Capture the cell that displays the provided text and extract its [x, y] central coordinate. 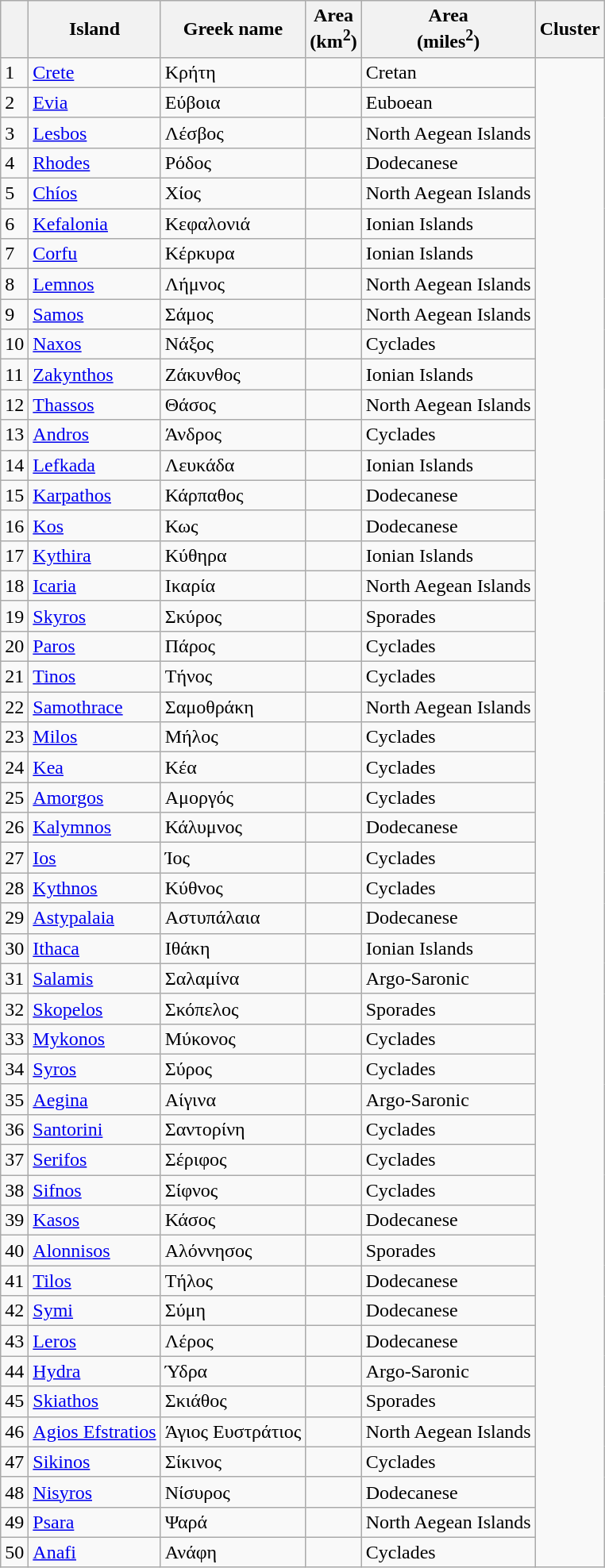
Λευκάδα [233, 465]
Αίγινα [233, 1099]
Σίφνος [233, 1190]
Chíos [94, 194]
4 [14, 163]
Psara [94, 1522]
12 [14, 405]
36 [14, 1129]
Kasos [94, 1220]
15 [14, 495]
Area(miles2) [448, 29]
29 [14, 918]
Cluster [570, 29]
Kos [94, 525]
39 [14, 1220]
22 [14, 707]
13 [14, 435]
Νάξος [233, 344]
Naxos [94, 344]
Κάρπαθος [233, 495]
Lemnos [94, 284]
50 [14, 1552]
18 [14, 586]
Amorgos [94, 797]
Εύβοια [233, 102]
1 [14, 72]
Ithaca [94, 948]
Tinos [94, 677]
28 [14, 888]
38 [14, 1190]
Greek name [233, 29]
Sikinos [94, 1462]
17 [14, 555]
19 [14, 616]
Σύμη [233, 1311]
Σύρος [233, 1069]
Κεφαλονιά [233, 224]
Skopelos [94, 1009]
Salamis [94, 978]
Άγιος Ευστράτιος [233, 1432]
2 [14, 102]
30 [14, 948]
Serifos [94, 1160]
Σίκινος [233, 1462]
Τήνος [233, 677]
Κύθηρα [233, 555]
Skiathos [94, 1401]
Agios Efstratios [94, 1432]
Euboean [448, 102]
8 [14, 284]
16 [14, 525]
Θάσος [233, 405]
Μύκονος [233, 1039]
Santorini [94, 1129]
34 [14, 1069]
44 [14, 1371]
Κάλυμνος [233, 828]
Kythira [94, 555]
Σάμος [233, 314]
Hydra [94, 1371]
Tilos [94, 1281]
Αστυπάλαια [233, 918]
Ιθάκη [233, 948]
Corfu [94, 254]
Samos [94, 314]
Aegina [94, 1099]
Τήλος [233, 1281]
24 [14, 767]
Κέρκυρα [233, 254]
Σαμοθράκη [233, 707]
Ζάκυνθος [233, 375]
Evia [94, 102]
Sifnos [94, 1190]
20 [14, 646]
Κέα [233, 767]
47 [14, 1462]
26 [14, 828]
Ίος [233, 858]
Λέρος [233, 1341]
Syros [94, 1069]
Ios [94, 858]
Κρήτη [233, 72]
10 [14, 344]
Alonnisos [94, 1251]
27 [14, 858]
Ανάφη [233, 1552]
Lesbos [94, 133]
Leros [94, 1341]
9 [14, 314]
37 [14, 1160]
33 [14, 1039]
Κως [233, 525]
Πάρος [233, 646]
6 [14, 224]
Αμοργός [233, 797]
43 [14, 1341]
Thassos [94, 405]
Kythnos [94, 888]
31 [14, 978]
5 [14, 194]
Kea [94, 767]
3 [14, 133]
Andros [94, 435]
Χίος [233, 194]
Karpathos [94, 495]
Ύδρα [233, 1371]
42 [14, 1311]
25 [14, 797]
Lefkada [94, 465]
Anafi [94, 1552]
Crete [94, 72]
35 [14, 1099]
Symi [94, 1311]
Άνδρος [233, 435]
45 [14, 1401]
Ικαρία [233, 586]
Σκύρος [233, 616]
Mykonos [94, 1039]
Area(km2) [333, 29]
46 [14, 1432]
Σαντορίνη [233, 1129]
Zakynthos [94, 375]
48 [14, 1492]
40 [14, 1251]
Ψαρά [233, 1522]
41 [14, 1281]
7 [14, 254]
Μήλος [233, 737]
Λέσβος [233, 133]
Cretan [448, 72]
Σκόπελος [233, 1009]
Σκιάθος [233, 1401]
Σέριφος [233, 1160]
Ρόδος [233, 163]
Icaria [94, 586]
Nisyros [94, 1492]
49 [14, 1522]
Paros [94, 646]
Kalymnos [94, 828]
Milos [94, 737]
14 [14, 465]
Astypalaia [94, 918]
Rhodes [94, 163]
32 [14, 1009]
Νίσυρος [233, 1492]
Samothrace [94, 707]
Island [94, 29]
23 [14, 737]
21 [14, 677]
Αλόννησος [233, 1251]
Σαλαμίνα [233, 978]
Κάσος [233, 1220]
Κύθνος [233, 888]
Skyros [94, 616]
11 [14, 375]
Λήμνος [233, 284]
Kefalonia [94, 224]
